Return the (x, y) coordinate for the center point of the cell that contains the specified text.  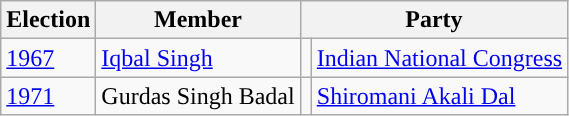
Gurdas Singh Badal (198, 96)
Iqbal Singh (198, 58)
1971 (48, 96)
Shiromani Akali Dal (439, 96)
Indian National Congress (439, 58)
Member (198, 20)
1967 (48, 58)
Party (434, 20)
Election (48, 20)
